Locate the cell with the specified text and output its [X, Y] center coordinate. 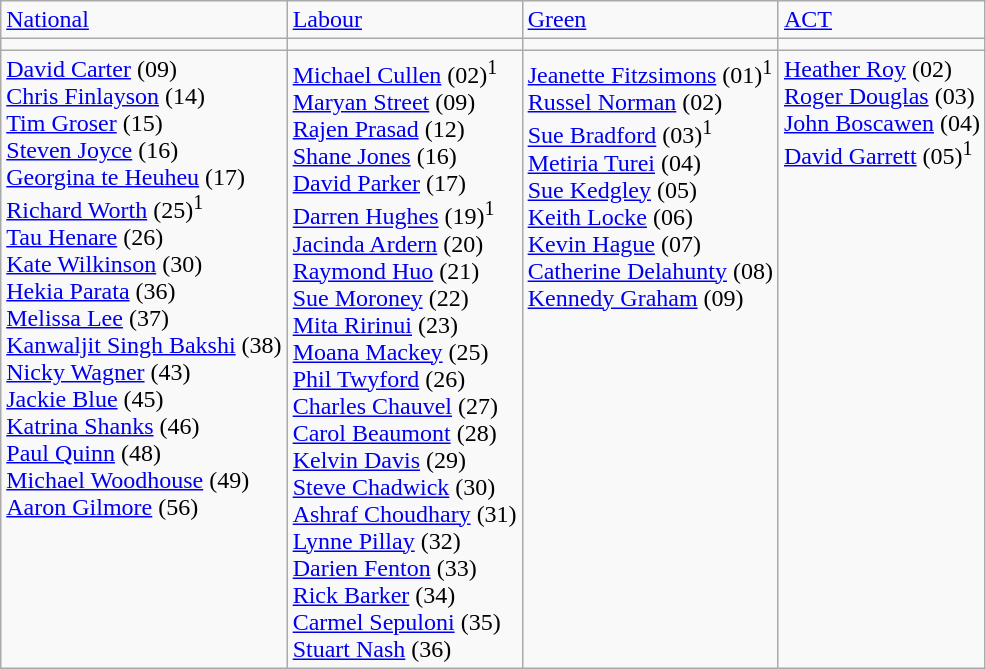
Green [650, 20]
National [144, 20]
ACT [882, 20]
Labour [404, 20]
Heather Roy (02)Roger Douglas (03)John Boscawen (04)David Garrett (05)1 [882, 359]
